Find where the given text appears and provide that cell's center as (X, Y) coordinate. 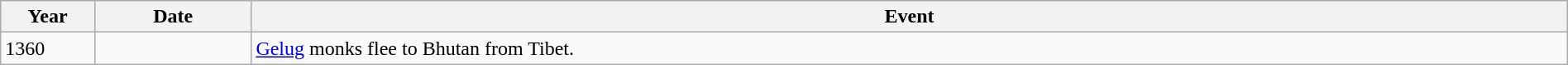
Year (48, 17)
Event (910, 17)
Gelug monks flee to Bhutan from Tibet. (910, 48)
Date (172, 17)
1360 (48, 48)
